Provide the [X, Y] coordinate of the cell's center where the given text is located.  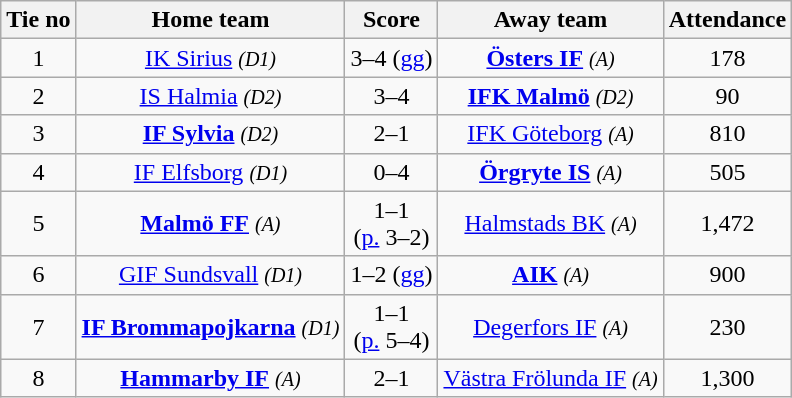
1–1 (p. 5–4) [392, 326]
505 [727, 172]
IF Sylvia (D2) [210, 134]
90 [727, 96]
178 [727, 58]
GIF Sundsvall (D1) [210, 275]
Attendance [727, 20]
900 [727, 275]
8 [38, 378]
Home team [210, 20]
Degerfors IF (A) [550, 326]
IK Sirius (D1) [210, 58]
Away team [550, 20]
1–2 (gg) [392, 275]
6 [38, 275]
Tie no [38, 20]
IF Elfsborg (D1) [210, 172]
Halmstads BK (A) [550, 224]
Västra Frölunda IF (A) [550, 378]
Östers IF (A) [550, 58]
IF Brommapojkarna (D1) [210, 326]
0–4 [392, 172]
1 [38, 58]
Hammarby IF (A) [210, 378]
1,472 [727, 224]
3–4 [392, 96]
3–4 (gg) [392, 58]
810 [727, 134]
AIK (A) [550, 275]
Score [392, 20]
5 [38, 224]
230 [727, 326]
IFK Göteborg (A) [550, 134]
Malmö FF (A) [210, 224]
2 [38, 96]
1,300 [727, 378]
IS Halmia (D2) [210, 96]
Örgryte IS (A) [550, 172]
3 [38, 134]
4 [38, 172]
1–1 (p. 3–2) [392, 224]
IFK Malmö (D2) [550, 96]
7 [38, 326]
